Find where the given text appears and provide that cell's center as (X, Y) coordinate. 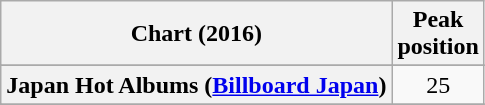
25 (438, 85)
Peak position (438, 34)
Japan Hot Albums (Billboard Japan) (196, 85)
Chart (2016) (196, 34)
